Identify which cell holds the provided text, then report its [x, y] central coordinate. 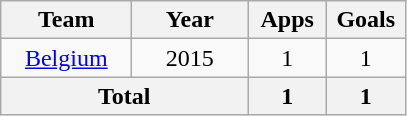
2015 [190, 58]
Goals [366, 20]
Belgium [66, 58]
Year [190, 20]
Apps [288, 20]
Team [66, 20]
Total [124, 96]
